Scan for the cell matching the given text and deliver its [X, Y] coordinate at center. 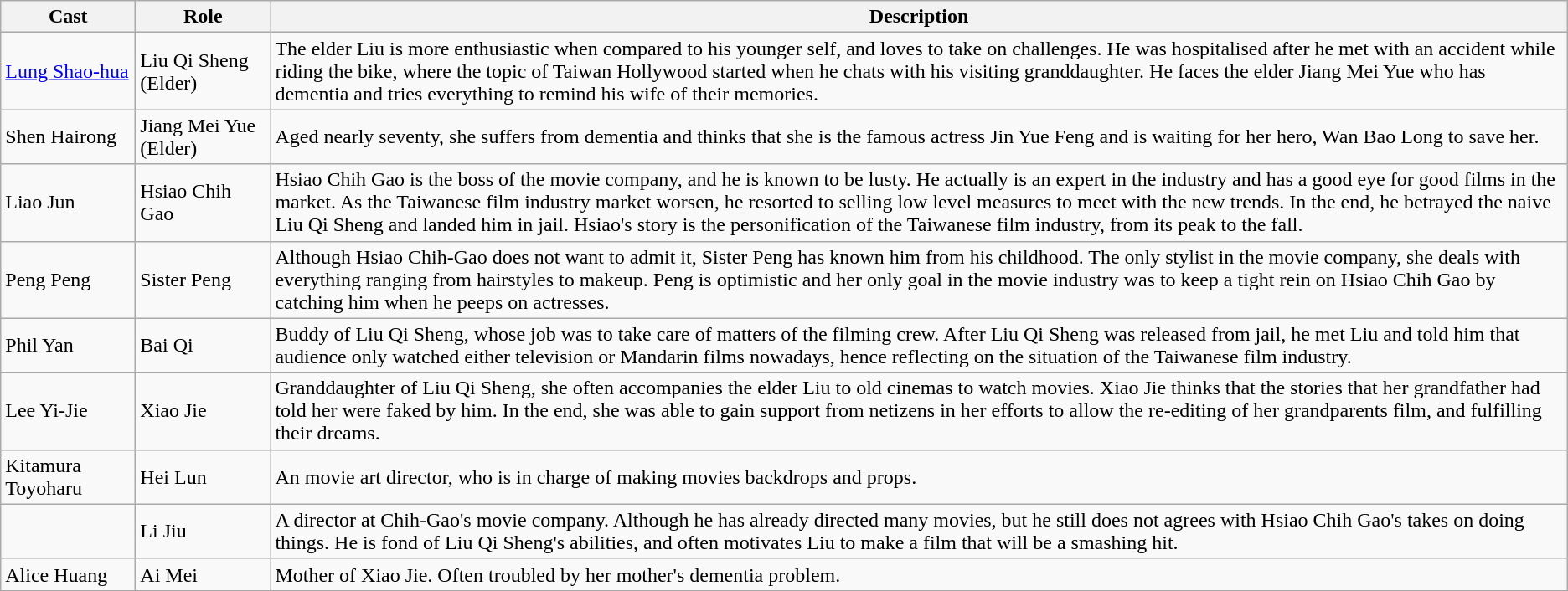
Hei Lun [203, 477]
Alice Huang [69, 574]
Lee Yi-Jie [69, 411]
An movie art director, who is in charge of making movies backdrops and props. [919, 477]
Bai Qi [203, 345]
Kitamura Toyoharu [69, 477]
Sister Peng [203, 280]
Jiang Mei Yue (Elder) [203, 137]
Ai Mei [203, 574]
Phil Yan [69, 345]
Hsiao Chih Gao [203, 203]
Xiao Jie [203, 411]
Li Jiu [203, 531]
Cast [69, 17]
Lung Shao-hua [69, 71]
Description [919, 17]
Peng Peng [69, 280]
Liao Jun [69, 203]
Liu Qi Sheng (Elder) [203, 71]
Role [203, 17]
Mother of Xiao Jie. Often troubled by her mother's dementia problem. [919, 574]
Shen Hairong [69, 137]
